Identify which cell holds the provided text, then report its (x, y) central coordinate. 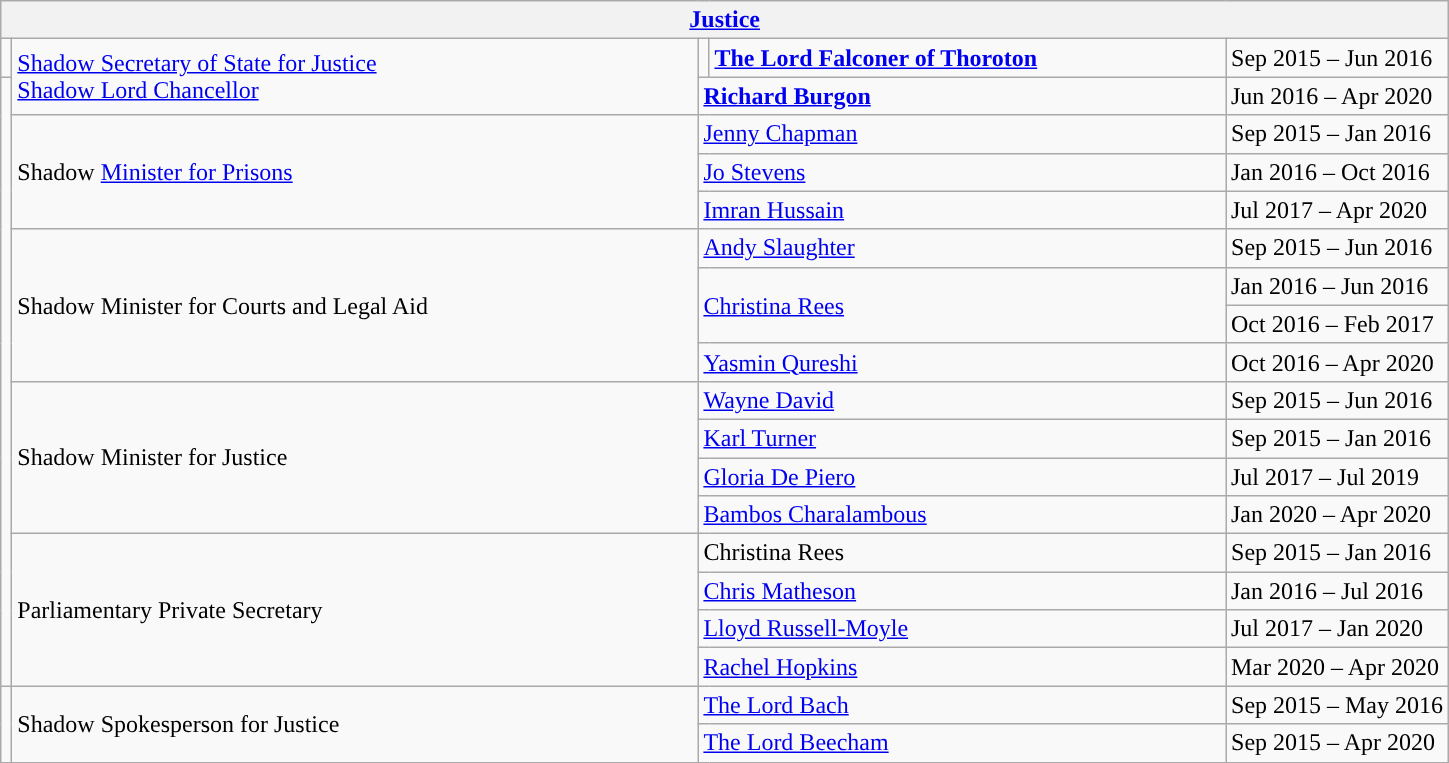
Lloyd Russell-Moyle (962, 629)
Shadow Secretary of State for JusticeShadow Lord Chancellor (355, 77)
Andy Slaughter (962, 248)
Chris Matheson (962, 591)
Jan 2020 – Apr 2020 (1338, 515)
The Lord Falconer of Thoroton (968, 58)
Sep 2015 – May 2016 (1338, 705)
Oct 2016 – Apr 2020 (1338, 362)
Wayne David (962, 400)
Jan 2016 – Jun 2016 (1338, 286)
Jun 2016 – Apr 2020 (1338, 96)
Mar 2020 – Apr 2020 (1338, 667)
Jul 2017 – Jul 2019 (1338, 477)
The Lord Bach (962, 705)
Oct 2016 – Feb 2017 (1338, 324)
Jan 2016 – Jul 2016 (1338, 591)
Bambos Charalambous (962, 515)
The Lord Beecham (962, 743)
Shadow Minister for Prisons (355, 172)
Jul 2017 – Jan 2020 (1338, 629)
Rachel Hopkins (962, 667)
Shadow Minister for Courts and Legal Aid (355, 305)
Jul 2017 – Apr 2020 (1338, 210)
Jan 2016 – Oct 2016 (1338, 172)
Imran Hussain (962, 210)
Justice (725, 20)
Yasmin Qureshi (962, 362)
Gloria De Piero (962, 477)
Richard Burgon (962, 96)
Karl Turner (962, 438)
Jo Stevens (962, 172)
Jenny Chapman (962, 134)
Parliamentary Private Secretary (355, 610)
Sep 2015 – Apr 2020 (1338, 743)
Shadow Spokesperson for Justice (355, 724)
Shadow Minister for Justice (355, 457)
